Find where the given text appears and provide that cell's center as [X, Y] coordinate. 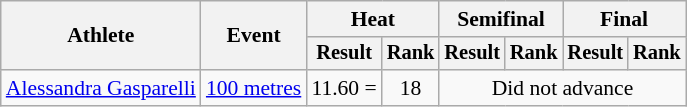
Alessandra Gasparelli [101, 88]
100 metres [254, 88]
Event [254, 36]
11.60 = [344, 88]
Final [624, 19]
Did not advance [562, 88]
Heat [372, 19]
18 [411, 88]
Athlete [101, 36]
Semifinal [500, 19]
